For the text-containing cell, return its midpoint in (x, y) coordinate format. 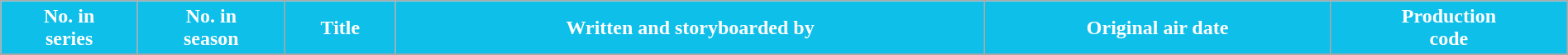
Written and storyboarded by (690, 28)
Original air date (1158, 28)
No. inseries (69, 28)
No. inseason (211, 28)
Productioncode (1449, 28)
Title (340, 28)
